Provide the [x, y] coordinate of the cell's center where the given text is located.  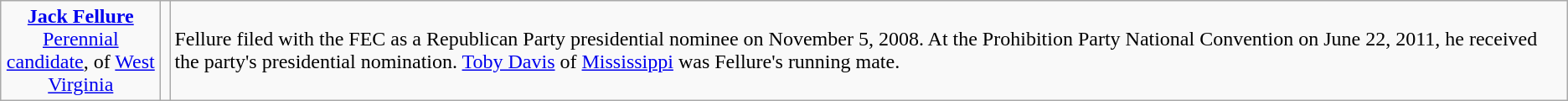
Jack FellurePerennial candidate, of West Virginia [80, 50]
